For the text-containing cell, return its midpoint in [x, y] coordinate format. 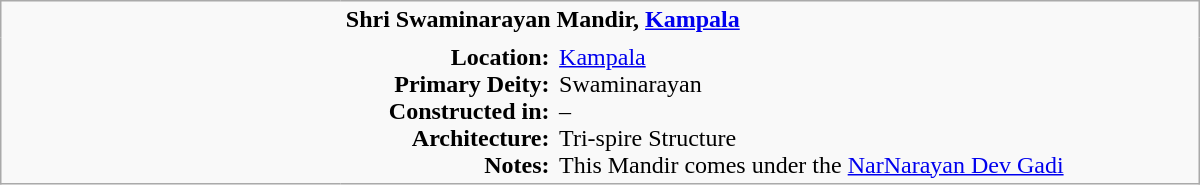
Shri Swaminarayan Mandir, Kampala [770, 20]
Location:Primary Deity:Constructed in:Architecture:Notes: [448, 110]
Kampala Swaminarayan – Tri-spire Structure This Mandir comes under the NarNarayan Dev Gadi [876, 110]
